Return the (x, y) coordinate for the center point of the cell that contains the specified text.  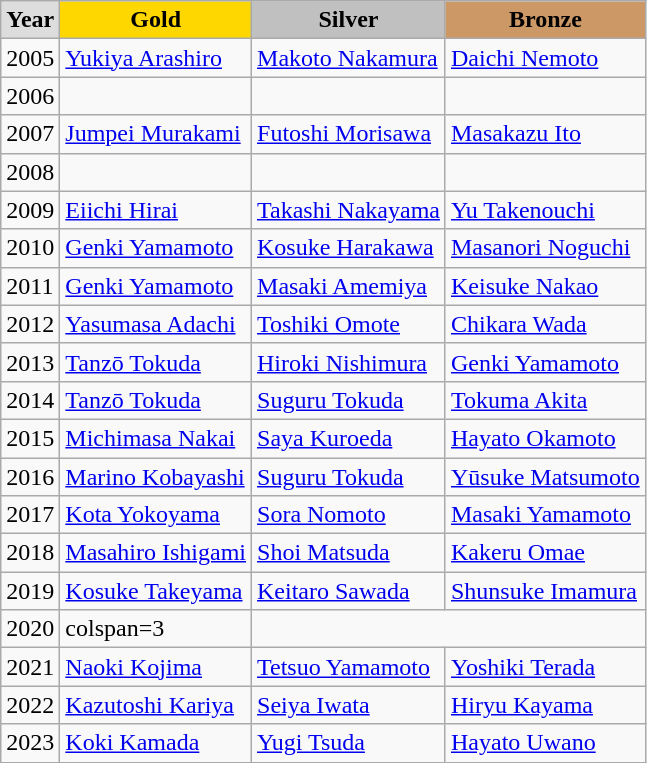
Kota Yokoyama (156, 515)
Keisuke Nakao (545, 286)
2007 (30, 134)
2022 (30, 705)
2019 (30, 591)
Eiichi Hirai (156, 210)
2015 (30, 438)
Shunsuke Imamura (545, 591)
Masanori Noguchi (545, 248)
Masaki Amemiya (349, 286)
Kazutoshi Kariya (156, 705)
Yasumasa Adachi (156, 324)
2005 (30, 58)
Hayato Okamoto (545, 438)
Silver (349, 20)
Sora Nomoto (349, 515)
Hiroki Nishimura (349, 362)
Jumpei Murakami (156, 134)
Yoshiki Terada (545, 667)
Takashi Nakayama (349, 210)
Yūsuke Matsumoto (545, 477)
Year (30, 20)
Michimasa Nakai (156, 438)
2010 (30, 248)
Masaki Yamamoto (545, 515)
2016 (30, 477)
Koki Kamada (156, 743)
Marino Kobayashi (156, 477)
Hiryu Kayama (545, 705)
Gold (156, 20)
Yugi Tsuda (349, 743)
Yu Takenouchi (545, 210)
2011 (30, 286)
2006 (30, 96)
2008 (30, 172)
Makoto Nakamura (349, 58)
Masakazu Ito (545, 134)
Keitaro Sawada (349, 591)
Kakeru Omae (545, 553)
Naoki Kojima (156, 667)
Kosuke Takeyama (156, 591)
Daichi Nemoto (545, 58)
2018 (30, 553)
colspan=3 (156, 629)
Tokuma Akita (545, 400)
Seiya Iwata (349, 705)
Kosuke Harakawa (349, 248)
Saya Kuroeda (349, 438)
Yukiya Arashiro (156, 58)
2014 (30, 400)
2012 (30, 324)
Tetsuo Yamamoto (349, 667)
Bronze (545, 20)
Chikara Wada (545, 324)
2013 (30, 362)
Hayato Uwano (545, 743)
Toshiki Omote (349, 324)
2023 (30, 743)
Shoi Matsuda (349, 553)
2021 (30, 667)
Masahiro Ishigami (156, 553)
2017 (30, 515)
2020 (30, 629)
2009 (30, 210)
Futoshi Morisawa (349, 134)
